Determine the [X, Y] coordinate at the center of the cell enclosing the given text.  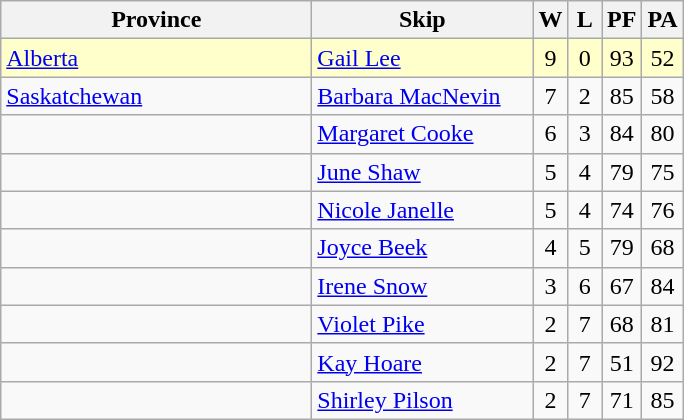
93 [622, 58]
Alberta [156, 58]
Kay Hoare [422, 362]
Shirley Pilson [422, 400]
Gail Lee [422, 58]
81 [662, 324]
PF [622, 20]
June Shaw [422, 172]
80 [662, 134]
0 [585, 58]
74 [622, 210]
Skip [422, 20]
PA [662, 20]
76 [662, 210]
Violet Pike [422, 324]
71 [622, 400]
Barbara MacNevin [422, 96]
Margaret Cooke [422, 134]
Irene Snow [422, 286]
51 [622, 362]
Nicole Janelle [422, 210]
Joyce Beek [422, 248]
67 [622, 286]
9 [550, 58]
L [585, 20]
58 [662, 96]
Province [156, 20]
W [550, 20]
92 [662, 362]
75 [662, 172]
Saskatchewan [156, 96]
52 [662, 58]
